Extract the [x, y] coordinate from the center of the cell holding the provided text.  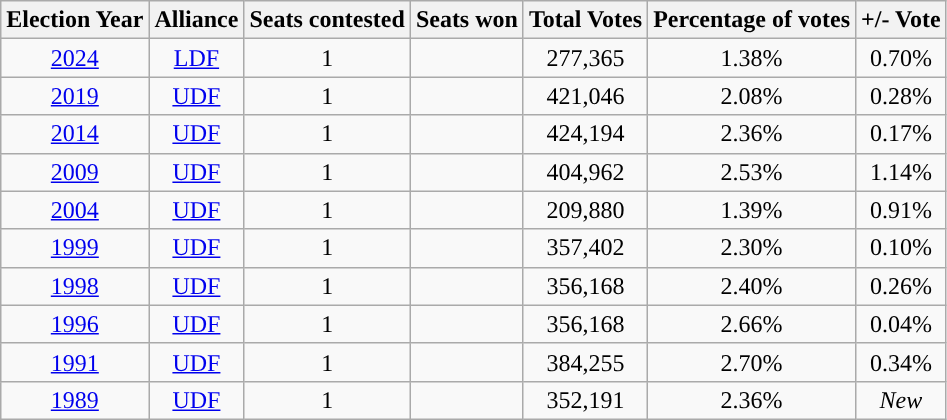
1996 [75, 324]
1.14% [902, 172]
2.30% [752, 248]
Election Year [75, 20]
352,191 [585, 400]
1.39% [752, 210]
1998 [75, 286]
2.66% [752, 324]
Alliance [196, 20]
424,194 [585, 134]
2.70% [752, 362]
2.40% [752, 286]
277,365 [585, 58]
Total Votes [585, 20]
1999 [75, 248]
0.10% [902, 248]
421,046 [585, 96]
1989 [75, 400]
384,255 [585, 362]
2009 [75, 172]
1991 [75, 362]
2024 [75, 58]
209,880 [585, 210]
2014 [75, 134]
New [902, 400]
LDF [196, 58]
0.91% [902, 210]
Seats won [466, 20]
2004 [75, 210]
1.38% [752, 58]
Percentage of votes [752, 20]
2.08% [752, 96]
0.28% [902, 96]
2.53% [752, 172]
0.04% [902, 324]
2019 [75, 96]
0.26% [902, 286]
+/- Vote [902, 20]
0.17% [902, 134]
357,402 [585, 248]
Seats contested [327, 20]
404,962 [585, 172]
0.70% [902, 58]
0.34% [902, 362]
